Provide the (X, Y) coordinate of the cell's center where the given text is located.  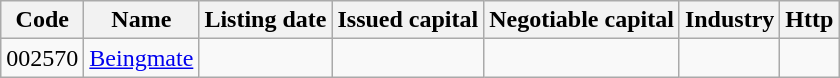
Industry (729, 20)
002570 (42, 58)
Name (142, 20)
Issued capital (408, 20)
Listing date (266, 20)
Http (810, 20)
Beingmate (142, 58)
Code (42, 20)
Negotiable capital (582, 20)
